Extract the [X, Y] coordinate from the center of the cell holding the provided text.  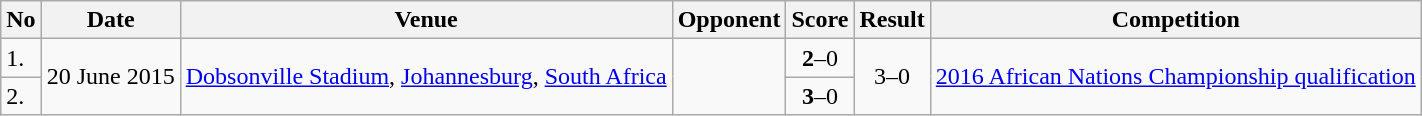
Opponent [729, 20]
Score [820, 20]
Dobsonville Stadium, Johannesburg, South Africa [426, 77]
Venue [426, 20]
Date [110, 20]
Result [892, 20]
No [21, 20]
1. [21, 58]
Competition [1176, 20]
2–0 [820, 58]
2016 African Nations Championship qualification [1176, 77]
20 June 2015 [110, 77]
2. [21, 96]
